Return [x, y] of the center of cell containing provided text 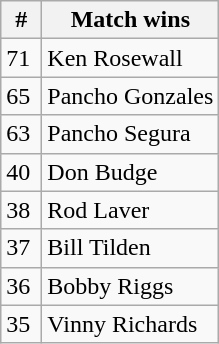
Ken Rosewall [130, 58]
Pancho Gonzales [130, 96]
Bobby Riggs [130, 286]
37 [22, 248]
63 [22, 134]
65 [22, 96]
Rod Laver [130, 210]
Don Budge [130, 172]
35 [22, 324]
Pancho Segura [130, 134]
# [22, 20]
71 [22, 58]
Bill Tilden [130, 248]
36 [22, 286]
40 [22, 172]
38 [22, 210]
Match wins [130, 20]
Vinny Richards [130, 324]
